Output the [x, y] coordinate of the center of the cell containing the given text.  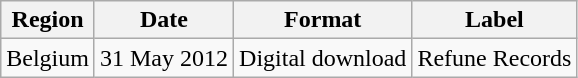
Refune Records [494, 58]
Label [494, 20]
Belgium [48, 58]
Date [164, 20]
Digital download [323, 58]
31 May 2012 [164, 58]
Format [323, 20]
Region [48, 20]
